Extract the (X, Y) coordinate from the center of the cell holding the provided text.  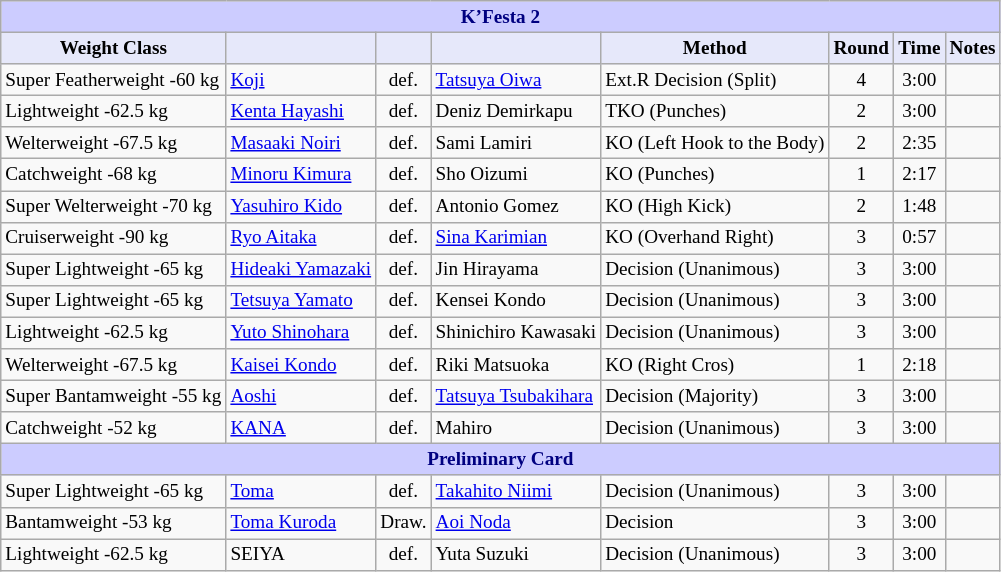
Yasuhiro Kido (301, 206)
Antonio Gomez (516, 206)
Weight Class (114, 48)
Catchweight -68 kg (114, 175)
Round (862, 48)
1:48 (920, 206)
Super Welterweight -70 kg (114, 206)
Super Bantamweight -55 kg (114, 396)
Sina Karimian (516, 238)
Ryo Aitaka (301, 238)
2:17 (920, 175)
Time (920, 48)
K’Festa 2 (500, 17)
Toma Kuroda (301, 523)
4 (862, 80)
Riki Matsuoka (516, 365)
Kaisei Kondo (301, 365)
Jin Hirayama (516, 270)
Sami Lamiri (516, 143)
Method (715, 48)
Preliminary Card (500, 460)
Hideaki Yamazaki (301, 270)
Notes (972, 48)
Minoru Kimura (301, 175)
Aoi Noda (516, 523)
TKO (Punches) (715, 111)
KO (Overhand Right) (715, 238)
Mahiro (516, 428)
Toma (301, 491)
Masaaki Noiri (301, 143)
SEIYA (301, 554)
KANA (301, 428)
Decision (715, 523)
Bantamweight -53 kg (114, 523)
Tatsuya Oiwa (516, 80)
Ext.R Decision (Split) (715, 80)
KO (Punches) (715, 175)
Decision (Majority) (715, 396)
Super Featherweight -60 kg (114, 80)
Takahito Niimi (516, 491)
KO (Left Hook to the Body) (715, 143)
Kenta Hayashi (301, 111)
Aoshi (301, 396)
KO (High Kick) (715, 206)
Yuta Suzuki (516, 554)
Deniz Demirkapu (516, 111)
Shinichiro Kawasaki (516, 333)
0:57 (920, 238)
Draw. (404, 523)
KO (Right Cros) (715, 365)
Kensei Kondo (516, 301)
Yuto Shinohara (301, 333)
2:35 (920, 143)
2:18 (920, 365)
Sho Oizumi (516, 175)
Koji (301, 80)
Catchweight -52 kg (114, 428)
Tetsuya Yamato (301, 301)
Cruiserweight -90 kg (114, 238)
Tatsuya Tsubakihara (516, 396)
